For the text-containing cell, return its midpoint in (X, Y) coordinate format. 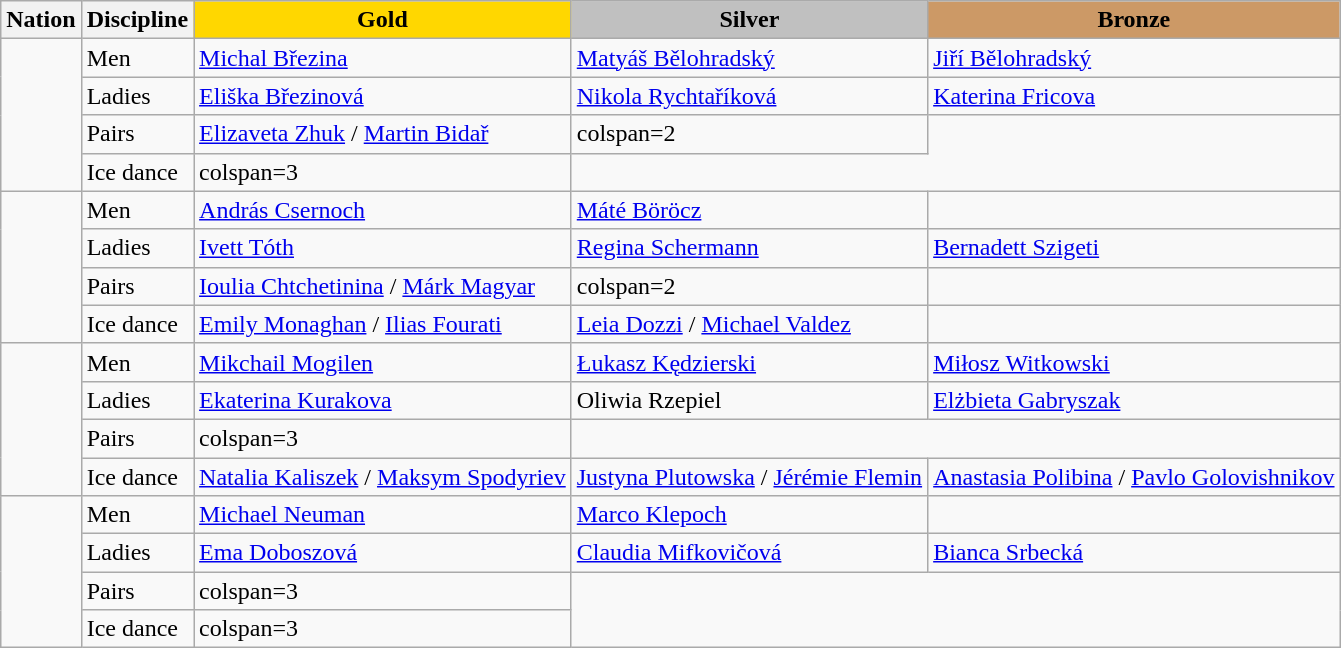
Katerina Fricova (1134, 96)
Nikola Rychtaříková (749, 96)
Ivett Tóth (383, 248)
Nation (41, 20)
Matyáš Bělohradský (749, 58)
Natalia Kaliszek / Maksym Spodyriev (383, 477)
Oliwia Rzepiel (749, 400)
Bianca Srbecká (1134, 553)
Discipline (137, 20)
András Csernoch (383, 210)
Claudia Mifkovičová (749, 553)
Regina Schermann (749, 248)
Justyna Plutowska / Jérémie Flemin (749, 477)
Elżbieta Gabryszak (1134, 400)
Silver (749, 20)
Leia Dozzi / Michael Valdez (749, 324)
Emily Monaghan / Ilias Fourati (383, 324)
Michal Březina (383, 58)
Miłosz Witkowski (1134, 362)
Bernadett Szigeti (1134, 248)
Łukasz Kędzierski (749, 362)
Marco Klepoch (749, 515)
Ema Doboszová (383, 553)
Mikchail Mogilen (383, 362)
Eliška Březinová (383, 96)
Jiří Bělohradský (1134, 58)
Anastasia Polibina / Pavlo Golovishnikov (1134, 477)
Ioulia Chtchetinina / Márk Magyar (383, 286)
Bronze (1134, 20)
Elizaveta Zhuk / Martin Bidař (383, 134)
Ekaterina Kurakova (383, 400)
Michael Neuman (383, 515)
Gold (383, 20)
Máté Böröcz (749, 210)
